Find where the given text appears and provide that cell's center as [X, Y] coordinate. 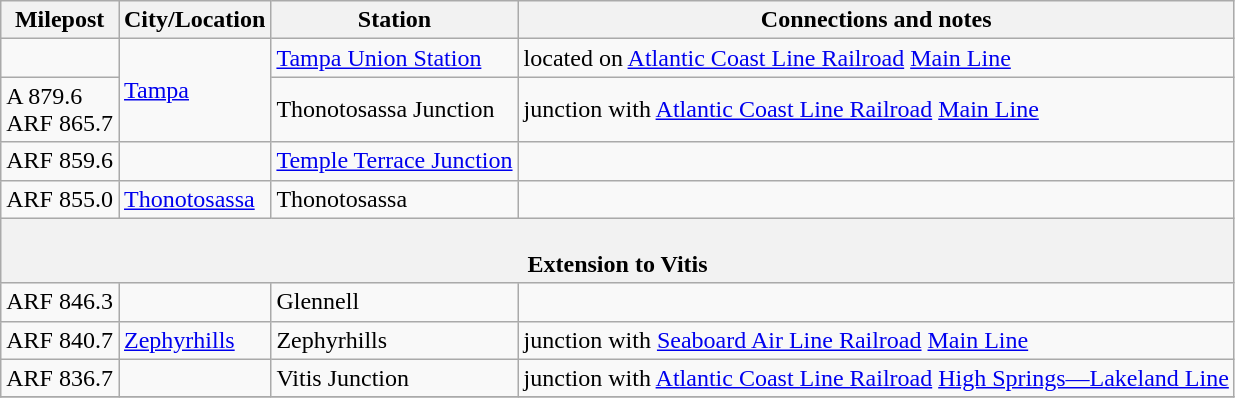
junction with Atlantic Coast Line Railroad High Springs—Lakeland Line [876, 378]
Thonotosassa Junction [394, 110]
ARF 855.0 [60, 199]
ARF 836.7 [60, 378]
Tampa Union Station [394, 58]
ARF 859.6 [60, 161]
Temple Terrace Junction [394, 161]
Station [394, 20]
Milepost [60, 20]
Glennell [394, 302]
junction with Seaboard Air Line Railroad Main Line [876, 340]
City/Location [194, 20]
ARF 846.3 [60, 302]
Tampa [194, 90]
junction with Atlantic Coast Line Railroad Main Line [876, 110]
Extension to Vitis [618, 250]
ARF 840.7 [60, 340]
Connections and notes [876, 20]
Vitis Junction [394, 378]
A 879.6ARF 865.7 [60, 110]
located on Atlantic Coast Line Railroad Main Line [876, 58]
